Output the [x, y] coordinate of the center of the cell containing the given text.  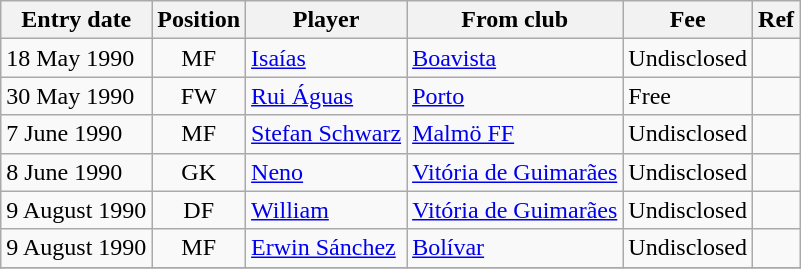
18 May 1990 [76, 58]
30 May 1990 [76, 96]
DF [199, 210]
Entry date [76, 20]
From club [515, 20]
8 June 1990 [76, 172]
William [326, 210]
Fee [688, 20]
Position [199, 20]
Player [326, 20]
FW [199, 96]
Free [688, 96]
Ref [776, 20]
7 June 1990 [76, 134]
Neno [326, 172]
GK [199, 172]
Porto [515, 96]
Isaías [326, 58]
Bolívar [515, 248]
Erwin Sánchez [326, 248]
Boavista [515, 58]
Malmö FF [515, 134]
Stefan Schwarz [326, 134]
Rui Águas [326, 96]
